Output the [X, Y] coordinate of the center of the cell containing the given text.  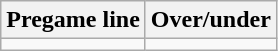
Over/under [210, 20]
Pregame line [74, 20]
